Output the (x, y) coordinate of the center of the cell containing the given text.  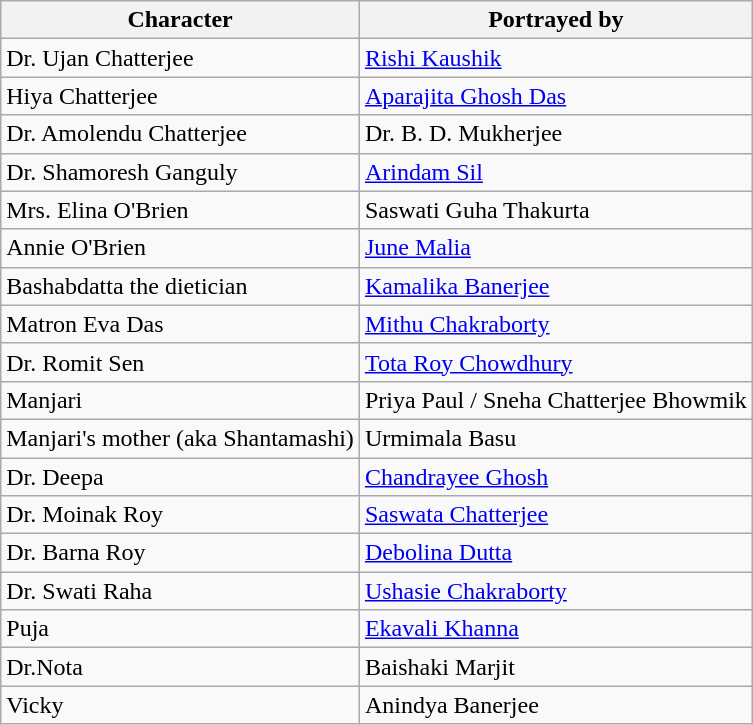
Dr. Shamoresh Ganguly (180, 172)
Puja (180, 629)
Ekavali Khanna (556, 629)
Dr. Barna Roy (180, 553)
Dr. Amolendu Chatterjee (180, 134)
Character (180, 20)
Portrayed by (556, 20)
Kamalika Banerjee (556, 286)
Dr. Ujan Chatterjee (180, 58)
Matron Eva Das (180, 324)
Dr. Deepa (180, 477)
Bashabdatta the dietician (180, 286)
Urmimala Basu (556, 438)
Dr.Nota (180, 667)
Debolina Dutta (556, 553)
Mithu Chakraborty (556, 324)
Anindya Banerjee (556, 705)
Dr. Swati Raha (180, 591)
Priya Paul / Sneha Chatterjee Bhowmik (556, 400)
Mrs. Elina O'Brien (180, 210)
Chandrayee Ghosh (556, 477)
Annie O'Brien (180, 248)
Dr. B. D. Mukherjee (556, 134)
Dr. Romit Sen (180, 362)
Saswati Guha Thakurta (556, 210)
Tota Roy Chowdhury (556, 362)
Arindam Sil (556, 172)
Dr. Moinak Roy (180, 515)
June Malia (556, 248)
Vicky (180, 705)
Aparajita Ghosh Das (556, 96)
Ushasie Chakraborty (556, 591)
Hiya Chatterjee (180, 96)
Manjari (180, 400)
Manjari's mother (aka Shantamashi) (180, 438)
Rishi Kaushik (556, 58)
Saswata Chatterjee (556, 515)
Baishaki Marjit (556, 667)
